From the cell containing the given text, extract its center point as [X, Y] coordinate. 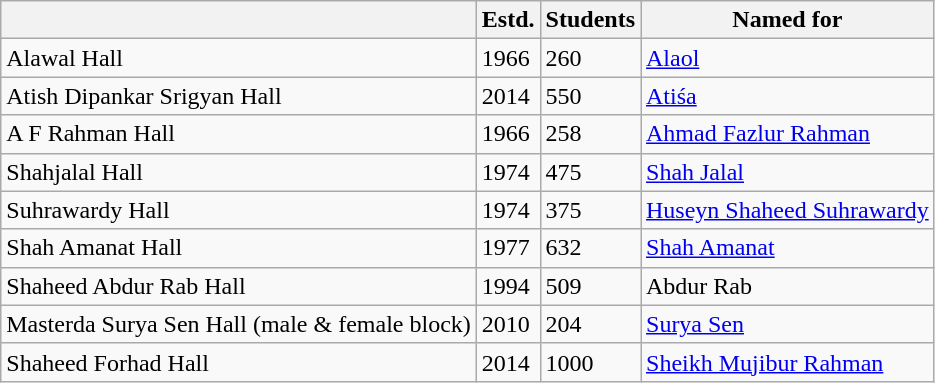
Estd. [508, 20]
258 [590, 134]
550 [590, 96]
204 [590, 324]
632 [590, 248]
Shah Amanat [787, 248]
Named for [787, 20]
Abdur Rab [787, 286]
Shaheed Abdur Rab Hall [239, 286]
Atish Dipankar Srigyan Hall [239, 96]
Sheikh Mujibur Rahman [787, 362]
Shah Jalal [787, 172]
Atiśa [787, 96]
Surya Sen [787, 324]
375 [590, 210]
Alawal Hall [239, 58]
Shaheed Forhad Hall [239, 362]
260 [590, 58]
Shah Amanat Hall [239, 248]
Huseyn Shaheed Suhrawardy [787, 210]
1994 [508, 286]
Shahjalal Hall [239, 172]
1977 [508, 248]
475 [590, 172]
1000 [590, 362]
A F Rahman Hall [239, 134]
Suhrawardy Hall [239, 210]
Ahmad Fazlur Rahman [787, 134]
Students [590, 20]
2010 [508, 324]
Masterda Surya Sen Hall (male & female block) [239, 324]
509 [590, 286]
Alaol [787, 58]
